Locate the cell with the specified text and output its (X, Y) center coordinate. 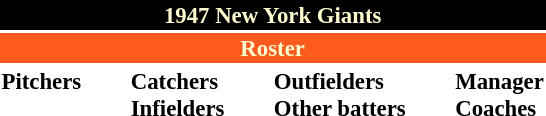
Roster (272, 48)
1947 New York Giants (272, 15)
